Scan for the cell matching the given text and deliver its [X, Y] coordinate at center. 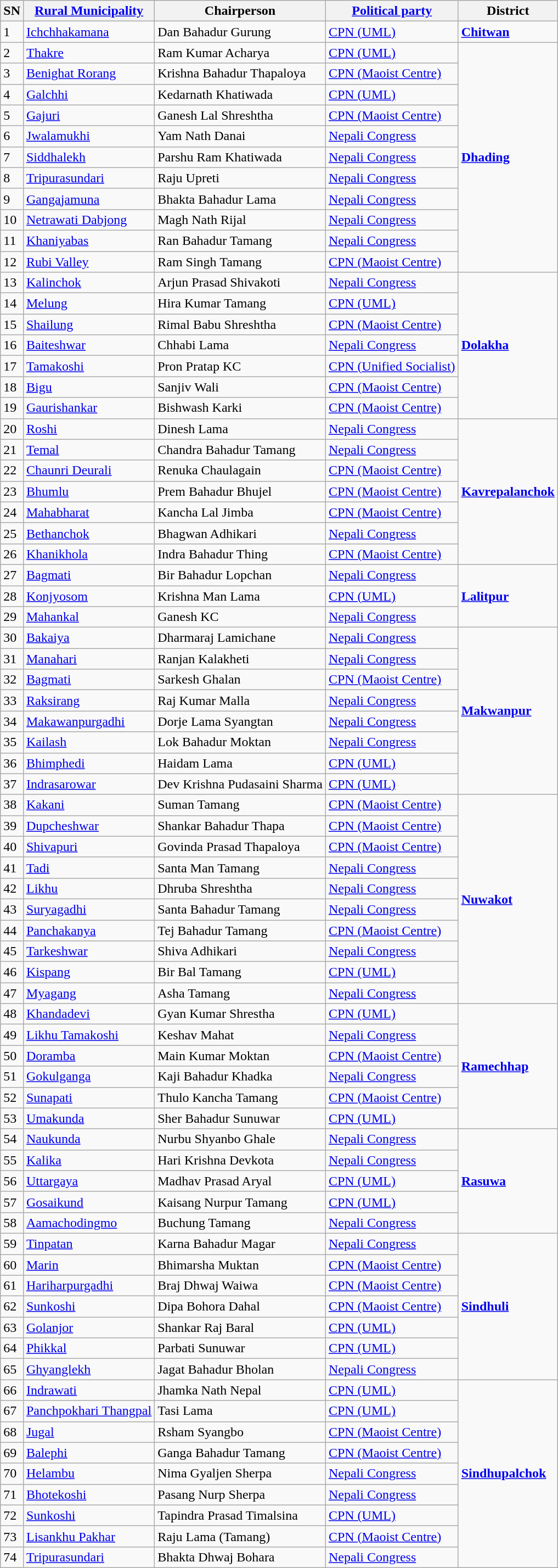
Khaniyabas [89, 240]
23 [12, 491]
12 [12, 262]
Suman Tamang [240, 805]
62 [12, 1307]
Dolakha [508, 345]
3 [12, 74]
Dharmaraj Lamichane [240, 638]
Keshav Mahat [240, 1035]
Thakre [89, 53]
34 [12, 721]
Bishwash Karki [240, 408]
43 [12, 909]
Bigu [89, 387]
Arjun Prasad Shivakoti [240, 283]
10 [12, 220]
Umakunda [89, 1118]
Bhimarsha Muktan [240, 1264]
27 [12, 575]
Parshu Ram Khatiwada [240, 157]
Ganesh KC [240, 617]
Rasuwa [508, 1181]
Political party [392, 11]
Hira Kumar Tamang [240, 304]
50 [12, 1056]
Jwalamukhi [89, 136]
Nurbu Shyanbo Ghale [240, 1139]
7 [12, 157]
Mahabharat [89, 512]
32 [12, 680]
Kakani [89, 805]
Raju Lama (Tamang) [240, 1536]
District [508, 11]
Bakaiya [89, 638]
Kaisang Nurpur Tamang [240, 1202]
26 [12, 554]
Krishna Man Lama [240, 596]
Kancha Lal Jimba [240, 512]
5 [12, 115]
Gajuri [89, 115]
Phikkal [89, 1348]
74 [12, 1557]
28 [12, 596]
Gangajamuna [89, 199]
Jagat Bahadur Bholan [240, 1369]
Magh Nath Rijal [240, 220]
Bhimphedi [89, 763]
Panchakanya [89, 931]
54 [12, 1139]
20 [12, 429]
70 [12, 1474]
2 [12, 53]
56 [12, 1181]
Golanjor [89, 1328]
Lok Bahadur Moktan [240, 742]
Madhav Prasad Aryal [240, 1181]
33 [12, 701]
Asha Tamang [240, 993]
Ghyanglekh [89, 1369]
Ranjan Kalakheti [240, 659]
67 [12, 1411]
19 [12, 408]
Jhamka Nath Nepal [240, 1390]
49 [12, 1035]
8 [12, 178]
Rural Municipality [89, 11]
Raju Upreti [240, 178]
Ichchhakamana [89, 32]
Indrawati [89, 1390]
71 [12, 1494]
Sindhuli [508, 1306]
39 [12, 826]
Main Kumar Moktan [240, 1056]
Bir Bahadur Lopchan [240, 575]
36 [12, 763]
CPN (Unified Socialist) [392, 366]
Jugal [89, 1432]
44 [12, 931]
21 [12, 450]
37 [12, 784]
Panchpokhari Thangpal [89, 1411]
35 [12, 742]
Doramba [89, 1056]
Melung [89, 304]
Khandadevi [89, 1014]
Tasi Lama [240, 1411]
Sindhupalchok [508, 1474]
Konjyosom [89, 596]
Hariharpurgadhi [89, 1286]
Haidam Lama [240, 763]
Chhabi Lama [240, 345]
1 [12, 32]
48 [12, 1014]
Aamachodingmo [89, 1223]
SN [12, 11]
Baiteshwar [89, 345]
Raksirang [89, 701]
29 [12, 617]
Indrasarowar [89, 784]
Dipa Bohora Dahal [240, 1307]
64 [12, 1348]
Dupcheshwar [89, 826]
Shankar Bahadur Thapa [240, 826]
Braj Dhwaj Waiwa [240, 1286]
Bhotekoshi [89, 1494]
60 [12, 1264]
Likhu Tamakoshi [89, 1035]
22 [12, 471]
Santa Bahadur Tamang [240, 909]
Shankar Raj Baral [240, 1328]
65 [12, 1369]
Tadi [89, 867]
Karna Bahadur Magar [240, 1244]
Hari Krishna Devkota [240, 1160]
Ram Kumar Acharya [240, 53]
Raj Kumar Malla [240, 701]
30 [12, 638]
Dan Bahadur Gurung [240, 32]
69 [12, 1453]
Lalitpur [508, 596]
15 [12, 324]
Krishna Bahadur Thapaloya [240, 74]
18 [12, 387]
59 [12, 1244]
Naukunda [89, 1139]
Yam Nath Danai [240, 136]
Netrawati Dabjong [89, 220]
42 [12, 888]
Gaurishankar [89, 408]
Mahankal [89, 617]
Sher Bahadur Sunuwar [240, 1118]
58 [12, 1223]
Makwanpur [508, 711]
55 [12, 1160]
Renuka Chaulagain [240, 471]
Govinda Prasad Thapaloya [240, 847]
Nima Gyaljen Sherpa [240, 1474]
Kavrepalanchok [508, 491]
Rimal Babu Shreshtha [240, 324]
Prem Bahadur Bhujel [240, 491]
Suryagadhi [89, 909]
Shailung [89, 324]
41 [12, 867]
Ganga Bahadur Tamang [240, 1453]
Sunapati [89, 1097]
Marin [89, 1264]
Makawanpurgadhi [89, 721]
Myagang [89, 993]
Shiva Adhikari [240, 951]
51 [12, 1077]
Helambu [89, 1474]
Kalika [89, 1160]
Gosaikund [89, 1202]
Indra Bahadur Thing [240, 554]
Dorje Lama Syangtan [240, 721]
Rubi Valley [89, 262]
Ran Bahadur Tamang [240, 240]
Ganesh Lal Shreshtha [240, 115]
Balephi [89, 1453]
66 [12, 1390]
Chaunri Deurali [89, 471]
14 [12, 304]
Kedarnath Khatiwada [240, 94]
Kailash [89, 742]
Chitwan [508, 32]
Gyan Kumar Shrestha [240, 1014]
Pasang Nurp Sherpa [240, 1494]
Uttargaya [89, 1181]
4 [12, 94]
Dhading [508, 157]
Shivapuri [89, 847]
Bhakta Bahadur Lama [240, 199]
13 [12, 283]
16 [12, 345]
Khanikhola [89, 554]
Lisankhu Pakhar [89, 1536]
72 [12, 1515]
73 [12, 1536]
9 [12, 199]
Benighat Rorang [89, 74]
52 [12, 1097]
Sarkesh Ghalan [240, 680]
Chairperson [240, 11]
Rsham Syangbo [240, 1432]
Tapindra Prasad Timalsina [240, 1515]
Gokulganga [89, 1077]
63 [12, 1328]
Sanjiv Wali [240, 387]
Manahari [89, 659]
Kaji Bahadur Khadka [240, 1077]
Pron Pratap KC [240, 366]
Thulo Kancha Tamang [240, 1097]
38 [12, 805]
Santa Man Tamang [240, 867]
57 [12, 1202]
Nuwakot [508, 899]
Roshi [89, 429]
40 [12, 847]
53 [12, 1118]
Kispang [89, 972]
Bir Bal Tamang [240, 972]
Dev Krishna Pudasaini Sharma [240, 784]
25 [12, 533]
68 [12, 1432]
24 [12, 512]
45 [12, 951]
Tarkeshwar [89, 951]
Tinpatan [89, 1244]
Ram Singh Tamang [240, 262]
Chandra Bahadur Tamang [240, 450]
Tej Bahadur Tamang [240, 931]
Dinesh Lama [240, 429]
Buchung Tamang [240, 1223]
Bhagwan Adhikari [240, 533]
Bethanchok [89, 533]
Parbati Sunuwar [240, 1348]
Siddhalekh [89, 157]
11 [12, 240]
Likhu [89, 888]
46 [12, 972]
Kalinchok [89, 283]
Bhakta Dhwaj Bohara [240, 1557]
Temal [89, 450]
Tamakoshi [89, 366]
Galchhi [89, 94]
Ramechhap [508, 1066]
47 [12, 993]
17 [12, 366]
Dhruba Shreshtha [240, 888]
6 [12, 136]
61 [12, 1286]
Bhumlu [89, 491]
31 [12, 659]
